Detect which cell encompasses the target text, then output its (x, y) center coordinate. 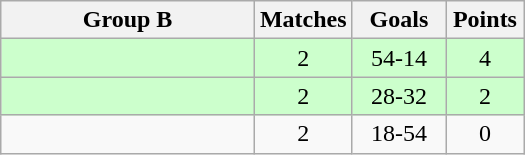
18-54 (399, 134)
4 (486, 58)
Matches (303, 20)
0 (486, 134)
Goals (399, 20)
Group B (128, 20)
28-32 (399, 96)
54-14 (399, 58)
Points (486, 20)
